Return the (X, Y) coordinate for the center point of the cell that contains the specified text.  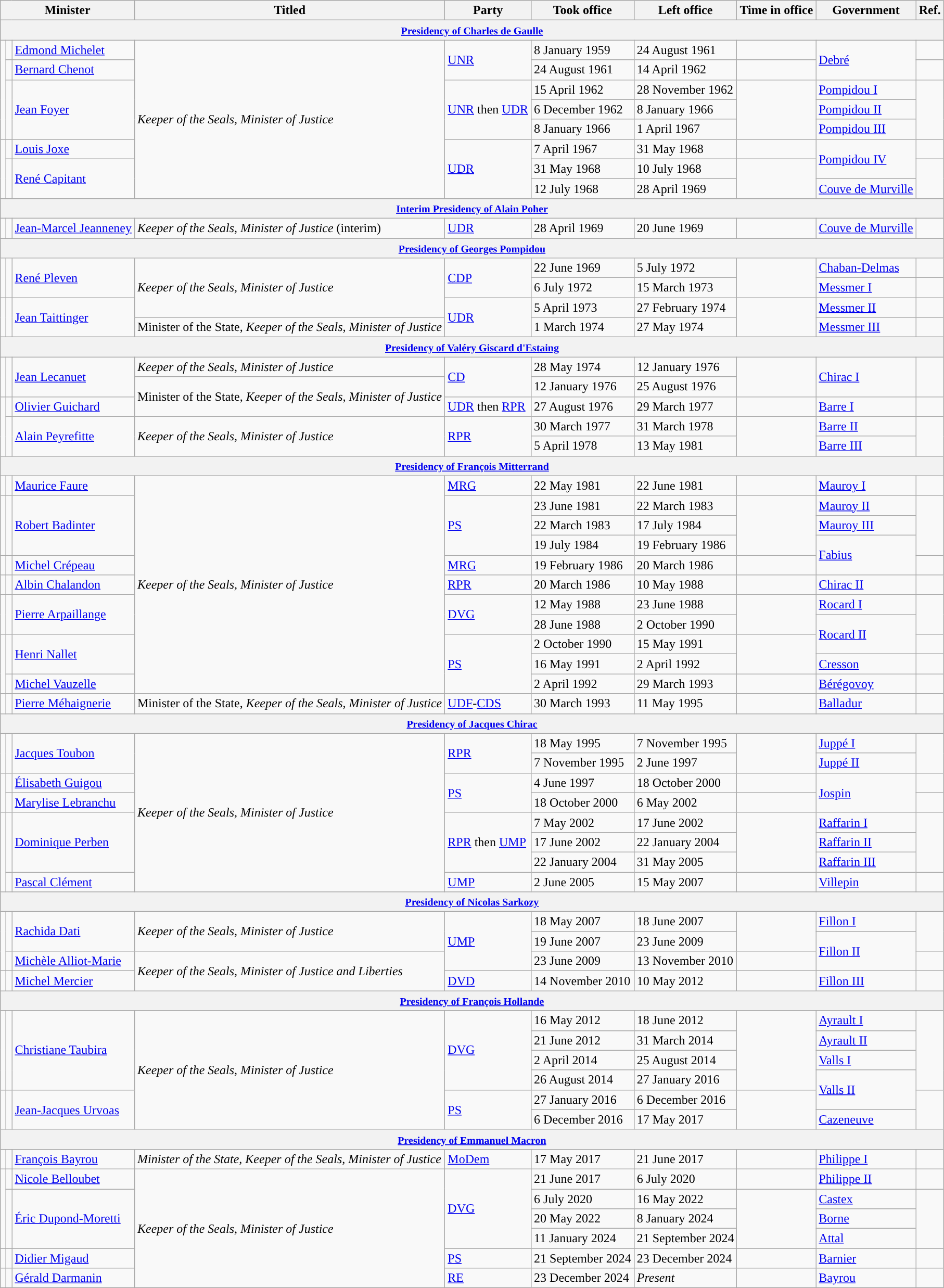
Alain Peyrefitte (73, 436)
UNR then UDR (488, 109)
Presidency of Nicolas Sarkozy (472, 902)
Mauroy I (866, 486)
Mauroy II (866, 505)
Rocard II (866, 634)
14 November 2010 (583, 981)
Nicole Belloubet (73, 1179)
22 June 1981 (685, 486)
Mauroy III (866, 525)
Presidency of Georges Pompidou (472, 248)
Barre III (866, 446)
16 May 1991 (583, 664)
Fillon II (866, 951)
19 June 2007 (583, 941)
Robert Badinter (73, 525)
Interim Presidency of Alain Poher (472, 208)
29 March 1977 (685, 406)
Messmer III (866, 327)
Villepin (866, 882)
René Capitant (73, 178)
Raffarin I (866, 822)
6 July 1972 (583, 288)
23 June 1981 (583, 505)
Chaban-Delmas (866, 268)
RE (488, 1278)
Raffarin II (866, 842)
Jean Foyer (73, 109)
Fillon I (866, 922)
31 March 2014 (685, 1040)
Ayrault II (866, 1040)
28 June 1988 (583, 624)
12 July 1968 (583, 188)
29 March 1993 (685, 684)
Titled (289, 10)
5 April 1973 (583, 308)
Jacques Toubon (73, 753)
Rachida Dati (73, 932)
Present (685, 1278)
18 June 2012 (685, 1021)
Pierre Arpaillange (73, 615)
18 May 2007 (583, 922)
2 June 2005 (583, 882)
François Bayrou (73, 1159)
Fillon III (866, 981)
1 April 1967 (685, 129)
Left office (685, 10)
30 March 1993 (583, 704)
28 November 1962 (685, 90)
Juppé II (866, 763)
Cresson (866, 664)
11 May 1995 (685, 704)
Castex (866, 1198)
26 August 2014 (583, 1080)
28 May 1974 (583, 367)
5 July 1972 (685, 268)
Henri Nallet (73, 654)
25 August 2014 (685, 1060)
Bernard Chenot (73, 70)
7 May 2002 (583, 822)
Raffarin III (866, 862)
Albin Chalandon (73, 585)
Messmer I (866, 288)
4 June 1997 (583, 783)
Party (488, 10)
8 January 1959 (583, 50)
Valls I (866, 1060)
Jean-Jacques Urvoas (73, 1110)
27 May 1974 (685, 327)
Minister (68, 10)
13 November 2010 (685, 961)
Maurice Faure (73, 486)
Éric Dupond-Moretti (73, 1218)
Ayrault I (866, 1021)
15 May 2007 (685, 882)
20 June 1969 (685, 228)
Bérégovoy (866, 684)
Jean-Marcel Jeanneney (73, 228)
15 March 1973 (685, 288)
6 May 2002 (685, 802)
Michel Crépeau (73, 565)
10 May 1988 (685, 585)
UDF-CDS (488, 704)
Jospin (866, 793)
8 January 2024 (685, 1219)
Gérald Darmanin (73, 1278)
Jean Lecanuet (73, 377)
Louis Joxe (73, 149)
Presidency of François Mitterrand (472, 466)
Dominique Perben (73, 842)
16 May 2022 (685, 1198)
Pascal Clément (73, 882)
19 July 1984 (583, 545)
1 March 1974 (583, 327)
7 April 1967 (583, 149)
18 May 1995 (583, 743)
Chirac II (866, 585)
Balladur (866, 704)
17 July 1984 (685, 525)
25 August 1976 (685, 387)
Cazeneuve (866, 1119)
15 May 1991 (685, 644)
Chirac I (866, 377)
22 June 1969 (583, 268)
13 May 1981 (685, 446)
31 May 2005 (685, 862)
14 April 1962 (685, 70)
Didier Migaud (73, 1258)
6 December 1962 (583, 109)
CDP (488, 278)
11 January 2024 (583, 1239)
Barnier (866, 1258)
Barre I (866, 406)
DVD (488, 981)
Edmond Michelet (73, 50)
Borne (866, 1219)
UDR then RPR (488, 406)
10 May 2012 (685, 981)
Presidency of Jacques Chirac (472, 723)
Fabius (866, 555)
2 April 2014 (583, 1060)
CD (488, 377)
18 June 2007 (685, 922)
30 March 1977 (583, 426)
15 April 1962 (583, 90)
Presidency of Valéry Giscard d'Estaing (472, 347)
27 February 1974 (685, 308)
Government (866, 10)
UNR (488, 60)
Attal (866, 1239)
Pompidou I (866, 90)
16 May 2012 (583, 1021)
31 March 1978 (685, 426)
Philippe II (866, 1179)
Michel Mercier (73, 981)
27 August 1976 (583, 406)
Keeper of the Seals, Minister of Justice (interim) (289, 228)
Pompidou II (866, 109)
Michèle Alliot-Marie (73, 961)
Keeper of the Seals, Minister of Justice and Liberties (289, 971)
20 May 2022 (583, 1219)
Pompidou III (866, 129)
Élisabeth Guigou (73, 783)
5 April 1978 (583, 446)
2 June 1997 (685, 763)
10 July 1968 (685, 169)
RPR then UMP (488, 842)
Presidency of Emmanuel Macron (472, 1139)
Bayrou (866, 1278)
Pierre Méhaignerie (73, 704)
Valls II (866, 1090)
Rocard I (866, 605)
Jean Taittinger (73, 317)
Took office (583, 10)
Ref. (929, 10)
Messmer II (866, 308)
21 June 2012 (583, 1040)
Olivier Guichard (73, 406)
12 May 1988 (583, 605)
Barre II (866, 426)
Marylise Lebranchu (73, 802)
Presidency of François Hollande (472, 1001)
Debré (866, 60)
MoDem (488, 1159)
Michel Vauzelle (73, 684)
Juppé I (866, 743)
22 May 1981 (583, 486)
Philippe I (866, 1159)
Presidency of Charles de Gaulle (472, 30)
Pompidou IV (866, 159)
Time in office (776, 10)
Christiane Taubira (73, 1050)
René Pleven (73, 278)
23 June 1988 (685, 605)
